Return (x, y) of the center of cell containing provided text 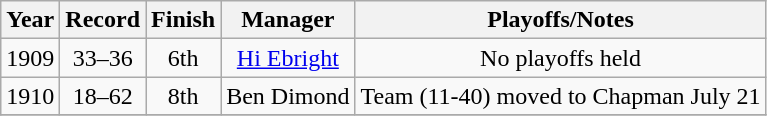
Hi Ebright (288, 58)
Finish (184, 20)
Playoffs/Notes (560, 20)
Ben Dimond (288, 96)
1909 (30, 58)
1910 (30, 96)
Record (103, 20)
8th (184, 96)
18–62 (103, 96)
33–36 (103, 58)
Team (11-40) moved to Chapman July 21 (560, 96)
Manager (288, 20)
Year (30, 20)
6th (184, 58)
No playoffs held (560, 58)
